Provide the [x, y] coordinate of the cell's center where the given text is located.  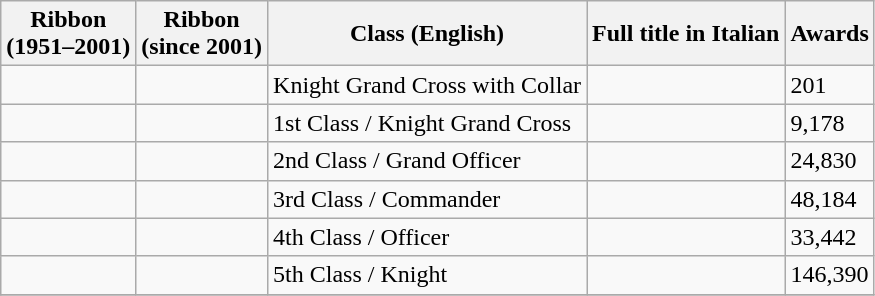
4th Class / Officer [428, 237]
Ribbon(1951–2001) [68, 34]
3rd Class / Commander [428, 199]
1st Class / Knight Grand Cross [428, 123]
Full title in Italian [686, 34]
Class (English) [428, 34]
24,830 [830, 161]
48,184 [830, 199]
2nd Class / Grand Officer [428, 161]
9,178 [830, 123]
201 [830, 85]
5th Class / Knight [428, 275]
Ribbon(since 2001) [202, 34]
Knight Grand Cross with Collar [428, 85]
146,390 [830, 275]
33,442 [830, 237]
Awards [830, 34]
